Scan for the cell matching the given text and deliver its (X, Y) coordinate at center. 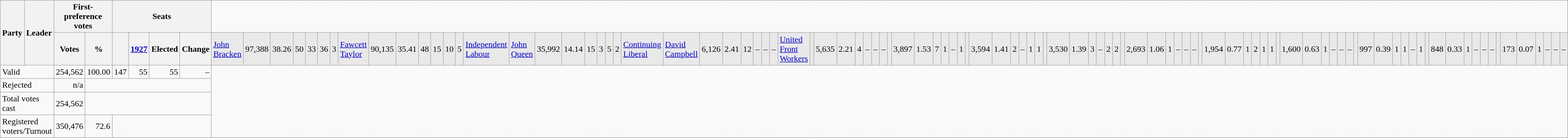
7 (937, 49)
3,594 (981, 49)
% (99, 49)
John Queen (522, 49)
48 (424, 49)
John Bracken (227, 49)
2.21 (846, 49)
United Front Workers (794, 49)
2,693 (1136, 49)
5,635 (825, 49)
6,126 (711, 49)
Change (196, 49)
3,530 (1058, 49)
Fawcett Taylor (354, 49)
36 (324, 49)
14.14 (573, 49)
1.53 (923, 49)
38.26 (282, 49)
1,954 (1214, 49)
0.33 (1454, 49)
3,897 (903, 49)
350,476 (69, 126)
David Campbell (681, 49)
1.06 (1157, 49)
1,600 (1292, 49)
Registered voters/Turnout (27, 126)
50 (300, 49)
173 (1508, 49)
Independent Labour (486, 49)
Rejected (27, 85)
0.77 (1234, 49)
1.39 (1079, 49)
First-preference votes (83, 17)
35,992 (549, 49)
Total votes cast (27, 103)
Continuing Liberal (642, 49)
97,388 (257, 49)
997 (1366, 49)
72.6 (99, 126)
n/a (69, 85)
848 (1437, 49)
147 (121, 72)
Seats (162, 17)
10 (449, 49)
Party (12, 33)
Valid (27, 72)
90,135 (382, 49)
Leader (39, 33)
2.41 (732, 49)
Elected (165, 49)
35.41 (407, 49)
0.39 (1383, 49)
4 (859, 49)
Votes (69, 49)
0.63 (1312, 49)
100.00 (99, 72)
12 (747, 49)
33 (311, 49)
1927 (139, 49)
0.07 (1526, 49)
1.41 (1001, 49)
